For the text-containing cell, return its midpoint in [x, y] coordinate format. 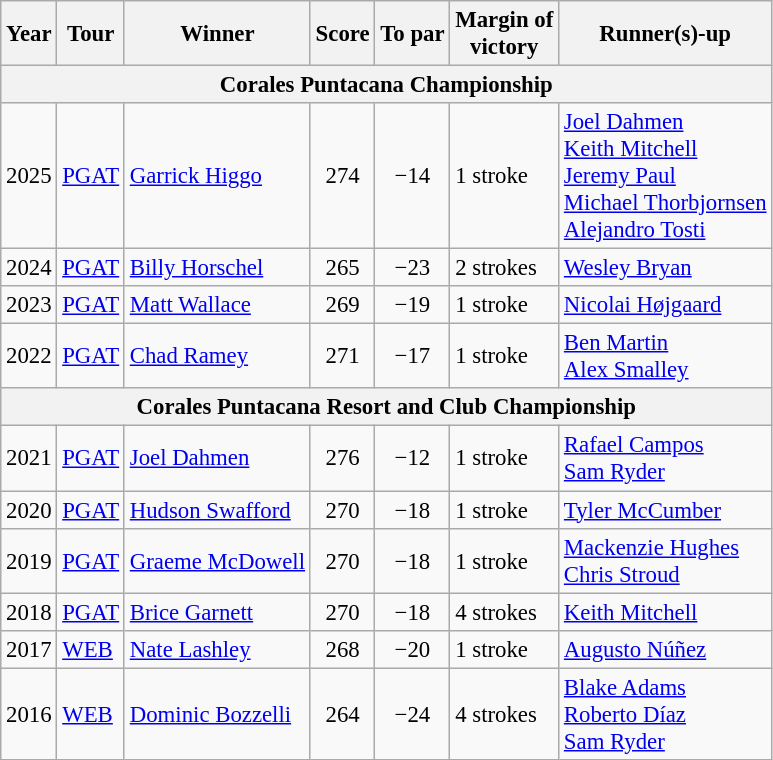
Hudson Swafford [217, 510]
Joel Dahmen [217, 458]
−12 [412, 458]
2016 [29, 714]
Corales Puntacana Championship [386, 85]
2 strokes [504, 268]
−23 [412, 268]
Ben Martin Alex Smalley [666, 356]
276 [342, 458]
−20 [412, 649]
Margin ofvictory [504, 34]
274 [342, 176]
268 [342, 649]
271 [342, 356]
Matt Wallace [217, 305]
Tour [91, 34]
Runner(s)-up [666, 34]
2022 [29, 356]
−17 [412, 356]
To par [412, 34]
265 [342, 268]
2023 [29, 305]
Rafael Campos Sam Ryder [666, 458]
2024 [29, 268]
Mackenzie Hughes Chris Stroud [666, 560]
Keith Mitchell [666, 612]
Garrick Higgo [217, 176]
2019 [29, 560]
2025 [29, 176]
Joel Dahmen Keith Mitchell Jeremy Paul Michael Thorbjornsen Alejandro Tosti [666, 176]
Nicolai Højgaard [666, 305]
Winner [217, 34]
Year [29, 34]
2021 [29, 458]
Blake Adams Roberto Díaz Sam Ryder [666, 714]
2018 [29, 612]
−19 [412, 305]
2020 [29, 510]
Nate Lashley [217, 649]
2017 [29, 649]
Billy Horschel [217, 268]
Wesley Bryan [666, 268]
−24 [412, 714]
Chad Ramey [217, 356]
−14 [412, 176]
Score [342, 34]
Corales Puntacana Resort and Club Championship [386, 407]
269 [342, 305]
Augusto Núñez [666, 649]
Tyler McCumber [666, 510]
Graeme McDowell [217, 560]
264 [342, 714]
Dominic Bozzelli [217, 714]
Brice Garnett [217, 612]
